Return the [x, y] coordinate for the center point of the cell that contains the specified text.  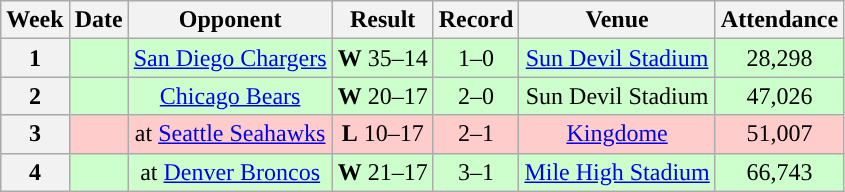
Venue [617, 20]
L 10–17 [382, 134]
2–0 [476, 96]
1–0 [476, 58]
Result [382, 20]
2–1 [476, 134]
2 [35, 96]
W 21–17 [382, 172]
W 20–17 [382, 96]
1 [35, 58]
at Seattle Seahawks [230, 134]
Chicago Bears [230, 96]
Record [476, 20]
3 [35, 134]
Opponent [230, 20]
at Denver Broncos [230, 172]
51,007 [779, 134]
Week [35, 20]
4 [35, 172]
W 35–14 [382, 58]
66,743 [779, 172]
47,026 [779, 96]
3–1 [476, 172]
Attendance [779, 20]
Kingdome [617, 134]
28,298 [779, 58]
Date [98, 20]
San Diego Chargers [230, 58]
Mile High Stadium [617, 172]
